Extract the [X, Y] coordinate from the center of the cell holding the provided text.  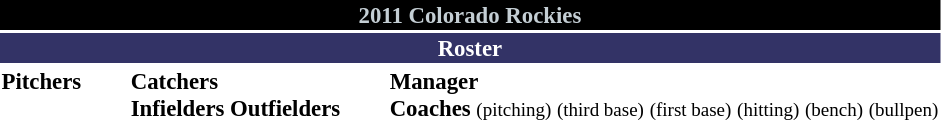
2011 Colorado Rockies [470, 15]
Roster [470, 48]
